Scan for the cell matching the given text and deliver its (X, Y) coordinate at center. 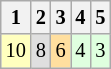
6 (61, 51)
8 (41, 51)
1 (16, 17)
2 (41, 17)
5 (100, 17)
10 (16, 51)
